Locate the cell with the specified text and output its [x, y] center coordinate. 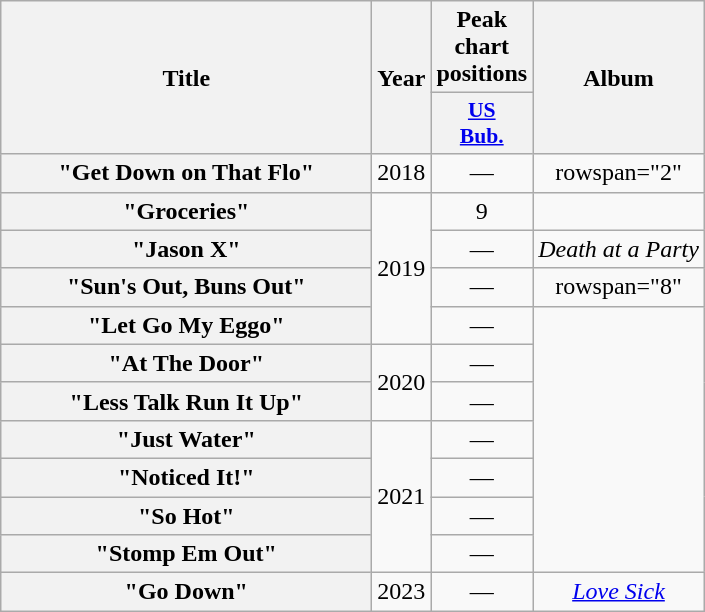
USBub. [482, 124]
"Jason X" [186, 249]
"So Hot" [186, 515]
2020 [402, 382]
"Get Down on That Flo" [186, 173]
"Just Water" [186, 439]
rowspan="8" [619, 287]
"Sun's Out, Buns Out" [186, 287]
Peak chart positions [482, 47]
Album [619, 78]
"Groceries" [186, 211]
"Noticed It!" [186, 477]
Love Sick [619, 592]
Death at a Party [619, 249]
9 [482, 211]
"Stomp Em Out" [186, 554]
"At The Door" [186, 363]
2019 [402, 268]
2023 [402, 592]
2018 [402, 173]
"Go Down" [186, 592]
"Let Go My Eggo" [186, 325]
2021 [402, 496]
Title [186, 78]
"Less Talk Run It Up" [186, 401]
Year [402, 78]
rowspan="2" [619, 173]
